Extract the (x, y) coordinate from the center of the cell holding the provided text.  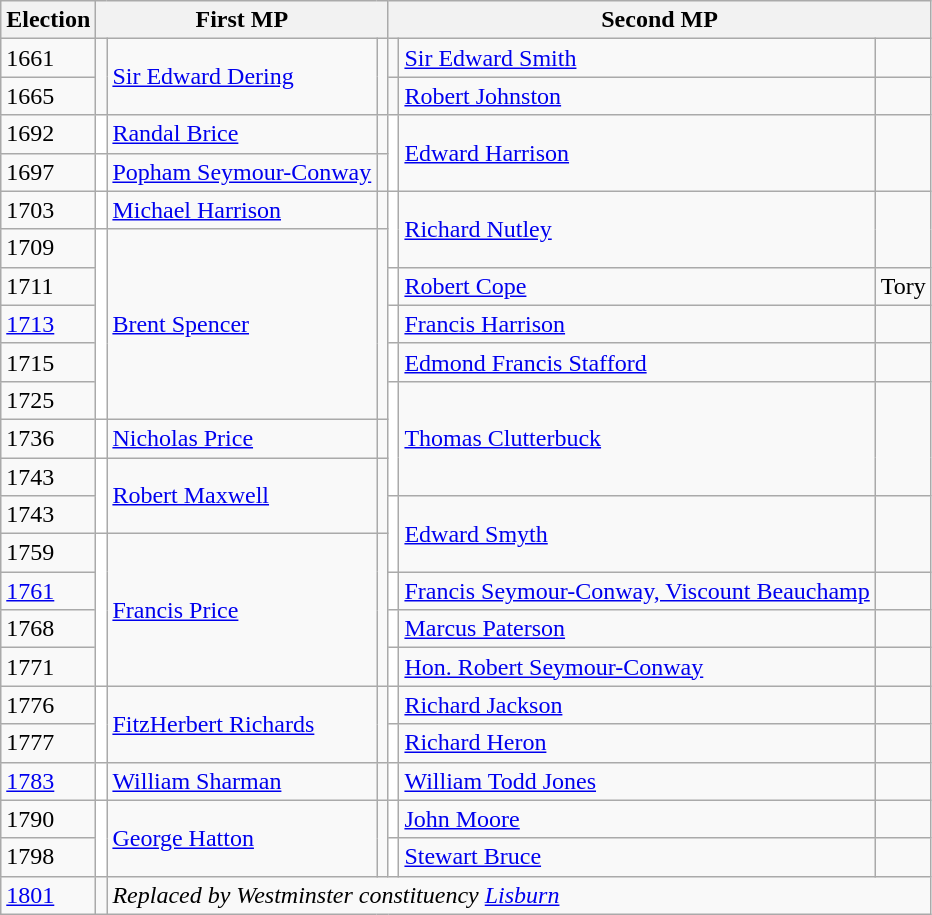
Tory (903, 286)
1801 (48, 895)
1713 (48, 324)
1798 (48, 857)
Francis Seymour-Conway, Viscount Beauchamp (637, 591)
FitzHerbert Richards (242, 724)
Richard Jackson (637, 705)
1790 (48, 819)
Edward Smyth (637, 534)
Nicholas Price (242, 438)
Election (48, 20)
Richard Nutley (637, 229)
Replaced by Westminster constituency Lisburn (519, 895)
Richard Heron (637, 743)
First MP (242, 20)
1661 (48, 58)
1725 (48, 400)
Robert Maxwell (242, 496)
Second MP (660, 20)
Stewart Bruce (637, 857)
1783 (48, 781)
1771 (48, 667)
Edward Harrison (637, 153)
1759 (48, 553)
Randal Brice (242, 134)
Edmond Francis Stafford (637, 362)
Hon. Robert Seymour-Conway (637, 667)
Robert Cope (637, 286)
1776 (48, 705)
Sir Edward Dering (242, 77)
1703 (48, 210)
Brent Spencer (242, 324)
1665 (48, 96)
1768 (48, 629)
1697 (48, 172)
George Hatton (242, 838)
1692 (48, 134)
1777 (48, 743)
1715 (48, 362)
Francis Price (242, 610)
Sir Edward Smith (637, 58)
1709 (48, 248)
John Moore (637, 819)
Popham Seymour-Conway (242, 172)
Francis Harrison (637, 324)
1711 (48, 286)
William Todd Jones (637, 781)
Thomas Clutterbuck (637, 438)
Robert Johnston (637, 96)
1736 (48, 438)
Michael Harrison (242, 210)
Marcus Paterson (637, 629)
William Sharman (242, 781)
1761 (48, 591)
